Output the [X, Y] coordinate of the center of the cell containing the given text.  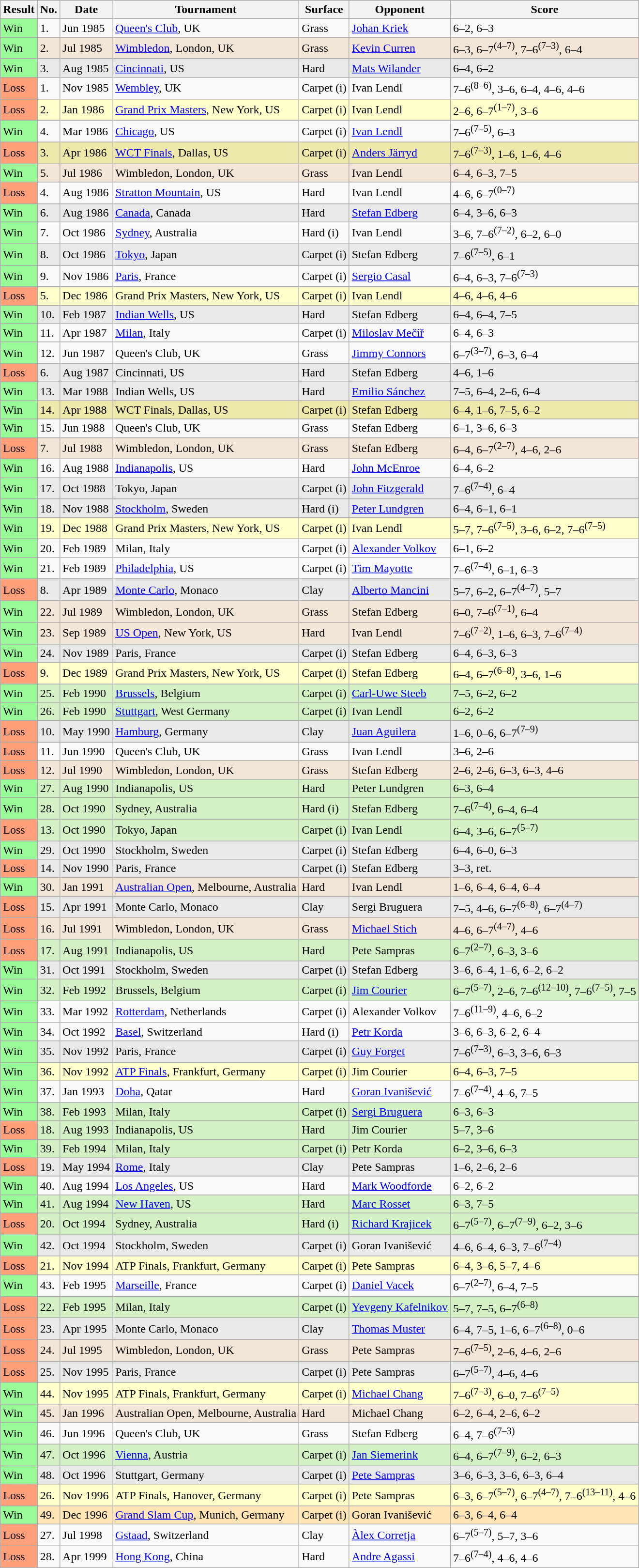
Jan Siemerink [400, 1455]
ATP Finals, Hanover, Germany [206, 1495]
Dec 1989 [86, 673]
6–4, 3–6, 6–3 [545, 213]
6–4, 6–3 [545, 333]
Mar 1992 [86, 1011]
47. [48, 1455]
Anders Järryd [400, 153]
31. [48, 970]
Jun 1988 [86, 428]
Aug 1988 [86, 468]
33. [48, 1011]
Jun 1985 [86, 28]
7–6(11–9), 4–6, 6–2 [545, 1011]
Apr 1995 [86, 1329]
Aug 1985 [86, 68]
6–3, 6–7(5–7), 6–7(4–7), 7–6(13–11), 4–6 [545, 1495]
Jun 1987 [86, 353]
6–2, 6–3 [545, 28]
Stuttgart, West Germany [206, 712]
5–7, 3–6 [545, 1130]
Johan Kriek [400, 28]
Tournament [206, 10]
US Open, New York, US [206, 634]
Kevin Curren [400, 48]
6–4, 6–3, 7–6(7–3) [545, 276]
6–3, 6–4 [545, 789]
1–6, 2–6, 2–6 [545, 1167]
6–4, 6–4, 7–5 [545, 314]
6–3, 6–4, 6–4 [545, 1515]
4–6, 6–7(0–7) [545, 193]
5–7, 7–6(7–5), 3–6, 6–2, 7–6(7–5) [545, 528]
Oct 1992 [86, 1032]
Michael Stich [400, 928]
5–7, 6–2, 6–7(4–7), 5–7 [545, 590]
Doha, Qatar [206, 1092]
4–6, 6–4, 6–3, 7–6(7–4) [545, 1246]
6–2, 6–4, 2–6, 6–2 [545, 1413]
43. [48, 1286]
3–3, ret. [545, 869]
Stratton Mountain, US [206, 193]
5–7, 7–5, 6–7(6–8) [545, 1307]
May 1994 [86, 1167]
40. [48, 1185]
Opponent [400, 10]
6–7(3–7), 6–3, 6–4 [545, 353]
6–3, 7–5 [545, 1204]
Nov 1996 [86, 1495]
7–6(7–4), 6–4 [545, 488]
John Fitzgerald [400, 488]
6–2, 3–6, 6–3 [545, 1149]
Jun 1990 [86, 751]
7–6(7–3), 6–3, 3–6, 6–3 [545, 1052]
Alberto Mancini [400, 590]
4–6, 1–6 [545, 373]
7–5, 4–6, 6–7(6–8), 6–7(4–7) [545, 907]
6–3, 6–3 [545, 1112]
1–6, 6–4, 6–4, 6–4 [545, 887]
Feb 1994 [86, 1149]
Jul 1989 [86, 611]
Jul 1991 [86, 928]
New Haven, US [206, 1204]
7–6(7–4), 4–6, 4–6 [545, 1557]
Vienna, Austria [206, 1455]
7–6(7–4), 6–4, 6–4 [545, 809]
3–6, 7–6(7–2), 6–2, 6–0 [545, 233]
Aug 1990 [86, 789]
Result [19, 10]
1–6, 0–6, 6–7(7–9) [545, 731]
Grand Slam Cup, Munich, Germany [206, 1515]
49. [48, 1515]
Mats Wilander [400, 68]
Surface [324, 10]
Date [86, 10]
John McEnroe [400, 468]
3–6, 6–3, 3–6, 6–3, 6–4 [545, 1475]
4–6, 6–7(4–7), 4–6 [545, 928]
6–7(5–7), 4–6, 4–6 [545, 1372]
7–6(8–6), 3–6, 6–4, 4–6, 4–6 [545, 88]
Canada, Canada [206, 213]
Hong Kong, China [206, 1557]
6–3, 6–7(4–7), 7–6(7–3), 6–4 [545, 48]
Apr 1989 [86, 590]
7–5, 6–4, 2–6, 6–4 [545, 391]
Apr 1991 [86, 907]
Sergio Casal [400, 276]
Carl-Uwe Steeb [400, 693]
Oct 1991 [86, 970]
Dec 1988 [86, 528]
6–7(5–7), 2–6, 7–6(12–10), 7–6(7–5), 7–5 [545, 990]
39. [48, 1149]
Richard Krajicek [400, 1224]
Rotterdam, Netherlands [206, 1011]
Thomas Muster [400, 1329]
No. [48, 10]
Marc Rosset [400, 1204]
7–6(7–5), 6–1 [545, 255]
Jan 1993 [86, 1092]
Stuttgart, Germany [206, 1475]
Apr 1999 [86, 1557]
38. [48, 1112]
Apr 1987 [86, 333]
29. [48, 850]
Hamburg, Germany [206, 731]
Tim Mayotte [400, 569]
7–6(7–3), 6–0, 7–6(7–5) [545, 1393]
7–6(7–5), 2–6, 4–6, 2–6 [545, 1351]
6–4, 3–6, 5–7, 4–6 [545, 1265]
Oct 1988 [86, 488]
3–6, 6–3, 6–2, 6–4 [545, 1032]
7–6(7–2), 1–6, 6–3, 7–6(7–4) [545, 634]
6–7(5–7), 5–7, 3–6 [545, 1536]
Apr 1986 [86, 153]
45. [48, 1413]
Aug 1993 [86, 1130]
Dec 1996 [86, 1515]
Marseille, France [206, 1286]
34. [48, 1032]
Mar 1986 [86, 132]
6–4, 6–7(6–8), 3–6, 1–6 [545, 673]
42. [48, 1246]
Chicago, US [206, 132]
32. [48, 990]
Jan 1986 [86, 109]
Jul 1998 [86, 1536]
Rome, Italy [206, 1167]
Jul 1986 [86, 173]
Aug 1991 [86, 950]
Nov 1986 [86, 276]
Nov 1989 [86, 653]
Daniel Vacek [400, 1286]
7–6(7–5), 6–3 [545, 132]
4–6, 4–6, 4–6 [545, 296]
Dec 1986 [86, 296]
Andre Agassi [400, 1557]
35. [48, 1052]
7–6(7–4), 4–6, 7–5 [545, 1092]
Jul 1985 [86, 48]
Aug 1987 [86, 373]
6–0, 7–6(7–1), 6–4 [545, 611]
6–7(2–7), 6–3, 3–6 [545, 950]
May 1990 [86, 731]
36. [48, 1071]
Feb 1987 [86, 314]
46. [48, 1434]
2–6, 6–7(1–7), 3–6 [545, 109]
6–7(5–7), 6–7(7–9), 6–2, 3–6 [545, 1224]
Mark Woodforde [400, 1185]
Yevgeny Kafelnikov [400, 1307]
Sep 1989 [86, 634]
Jan 1996 [86, 1413]
Nov 1985 [86, 88]
Nov 1988 [86, 508]
Score [545, 10]
6–4, 6–0, 6–3 [545, 850]
6–7(2–7), 6–4, 7–5 [545, 1286]
6–1, 3–6, 6–3 [545, 428]
37. [48, 1092]
Jul 1995 [86, 1351]
6–4, 6–3, 6–3 [545, 653]
Jimmy Connors [400, 353]
Juan Aguilera [400, 731]
6–4, 7–6(7–3) [545, 1434]
Mar 1988 [86, 391]
Wembley, UK [206, 88]
3–6, 6–4, 1–6, 6–2, 6–2 [545, 970]
Miloslav Mečíř [400, 333]
Jul 1988 [86, 449]
3–6, 2–6 [545, 751]
Emilio Sánchez [400, 391]
Àlex Corretja [400, 1536]
6–4, 7–5, 1–6, 6–7(6–8), 0–6 [545, 1329]
Gstaad, Switzerland [206, 1536]
7–5, 6–2, 6–2 [545, 693]
41. [48, 1204]
Guy Forget [400, 1052]
6–1, 6–2 [545, 548]
Feb 1992 [86, 990]
2–6, 2–6, 6–3, 6–3, 4–6 [545, 770]
6–4, 1–6, 7–5, 6–2 [545, 410]
6–4, 6–7(7–9), 6–2, 6–3 [545, 1455]
7–6(7–4), 6–1, 6–3 [545, 569]
6–4, 6–7(2–7), 4–6, 2–6 [545, 449]
44. [48, 1393]
Los Angeles, US [206, 1185]
Jan 1991 [86, 887]
30. [48, 887]
6–4, 3–6, 6–7(5–7) [545, 830]
7–6(7–3), 1–6, 1–6, 4–6 [545, 153]
48. [48, 1475]
Nov 1994 [86, 1265]
Feb 1993 [86, 1112]
Apr 1988 [86, 410]
Philadelphia, US [206, 569]
Nov 1990 [86, 869]
Jul 1990 [86, 770]
6–4, 6–1, 6–1 [545, 508]
Basel, Switzerland [206, 1032]
Jun 1996 [86, 1434]
